Return [X, Y] of the center of cell containing provided text 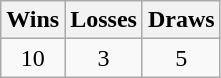
5 [181, 58]
10 [33, 58]
Wins [33, 20]
Losses [104, 20]
Draws [181, 20]
3 [104, 58]
